Search for the cell housing the specified text and yield its [x, y] center coordinate. 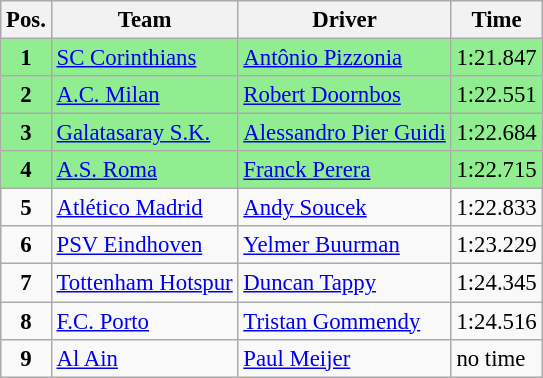
1:22.551 [496, 95]
Al Ain [144, 358]
Driver [344, 20]
1:23.229 [496, 245]
1:21.847 [496, 58]
Alessandro Pier Guidi [344, 133]
no time [496, 358]
3 [26, 133]
Tristan Gommendy [344, 321]
7 [26, 283]
1:24.345 [496, 283]
Pos. [26, 20]
8 [26, 321]
Atlético Madrid [144, 208]
A.S. Roma [144, 170]
Galatasaray S.K. [144, 133]
PSV Eindhoven [144, 245]
1 [26, 58]
A.C. Milan [144, 95]
Duncan Tappy [344, 283]
Team [144, 20]
1:22.715 [496, 170]
4 [26, 170]
F.C. Porto [144, 321]
2 [26, 95]
1:22.684 [496, 133]
Robert Doornbos [344, 95]
Antônio Pizzonia [344, 58]
9 [26, 358]
1:24.516 [496, 321]
Andy Soucek [344, 208]
Time [496, 20]
Tottenham Hotspur [144, 283]
Franck Perera [344, 170]
Paul Meijer [344, 358]
Yelmer Buurman [344, 245]
5 [26, 208]
1:22.833 [496, 208]
6 [26, 245]
SC Corinthians [144, 58]
